Provide the [x, y] coordinate of the cell's center where the given text is located.  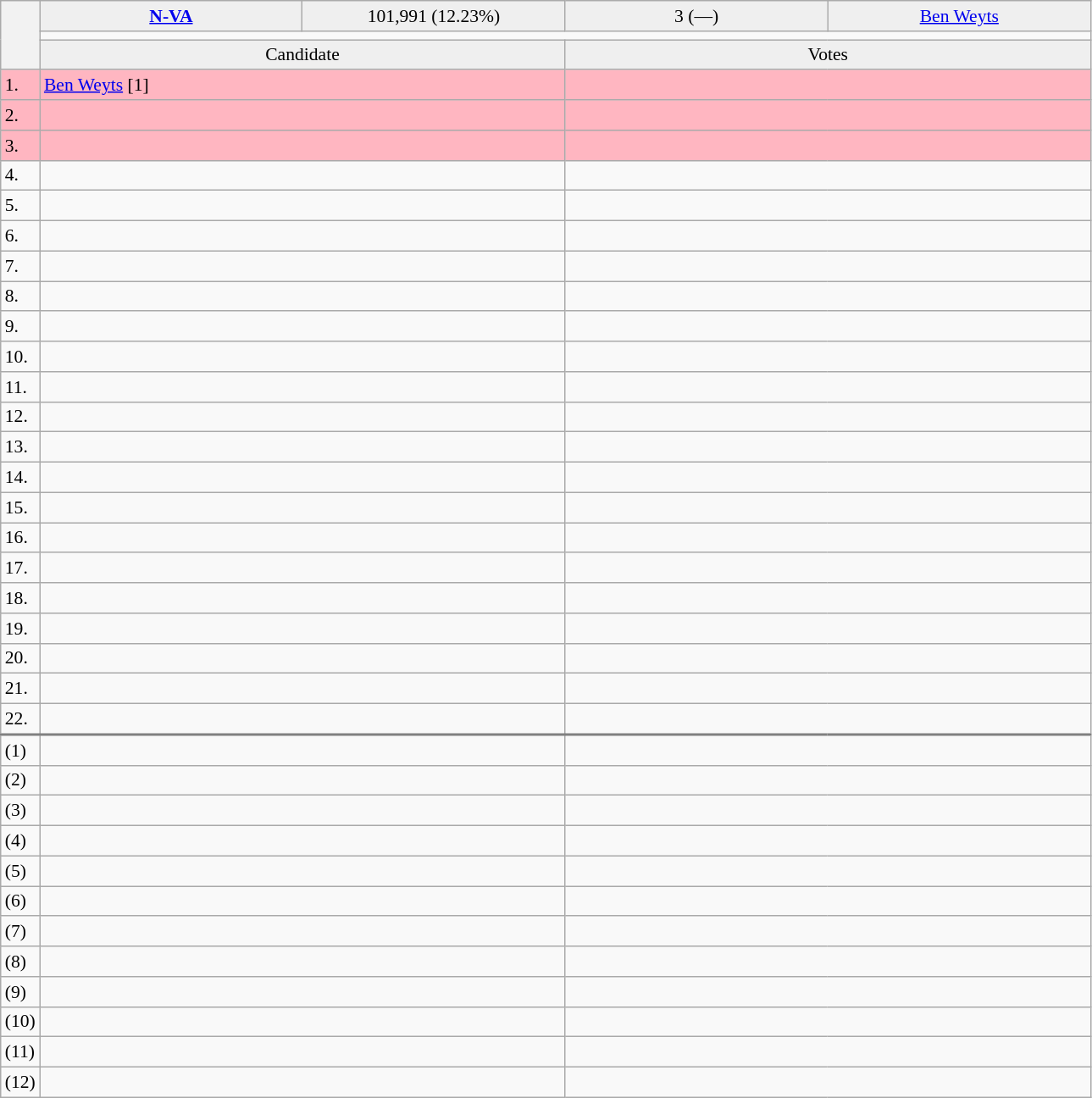
6. [20, 236]
(3) [20, 811]
(12) [20, 1083]
1. [20, 86]
(2) [20, 780]
(7) [20, 932]
Ben Weyts [1] [302, 86]
(4) [20, 841]
Ben Weyts [959, 16]
7. [20, 266]
14. [20, 478]
3. [20, 146]
16. [20, 538]
13. [20, 447]
9. [20, 327]
4. [20, 175]
18. [20, 598]
101,991 (12.23%) [434, 16]
8. [20, 297]
17. [20, 568]
(10) [20, 1022]
Candidate [302, 55]
(6) [20, 901]
10. [20, 357]
21. [20, 689]
5. [20, 206]
22. [20, 719]
12. [20, 417]
11. [20, 387]
2. [20, 115]
19. [20, 629]
N-VA [171, 16]
3 (—) [696, 16]
15. [20, 507]
(8) [20, 962]
Votes [828, 55]
(9) [20, 992]
(1) [20, 750]
(11) [20, 1052]
20. [20, 658]
(5) [20, 871]
